Return the [x, y] coordinate for the center point of the cell that contains the specified text.  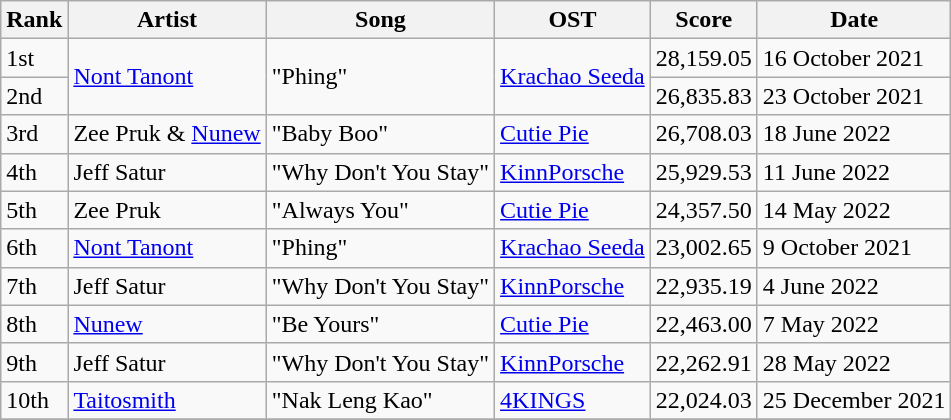
26,708.03 [704, 134]
OST [573, 20]
4KINGS [573, 400]
7th [34, 286]
16 October 2021 [854, 58]
8th [34, 324]
11 June 2022 [854, 172]
3rd [34, 134]
7 May 2022 [854, 324]
Score [704, 20]
23 October 2021 [854, 96]
25 December 2021 [854, 400]
Nunew [167, 324]
10th [34, 400]
22,463.00 [704, 324]
4th [34, 172]
4 June 2022 [854, 286]
18 June 2022 [854, 134]
"Baby Boo" [380, 134]
25,929.53 [704, 172]
28 May 2022 [854, 362]
24,357.50 [704, 210]
2nd [34, 96]
26,835.83 [704, 96]
5th [34, 210]
Zee Pruk [167, 210]
22,262.91 [704, 362]
22,024.03 [704, 400]
9th [34, 362]
1st [34, 58]
"Nak Leng Kao" [380, 400]
Taitosmith [167, 400]
6th [34, 248]
"Always You" [380, 210]
Song [380, 20]
9 October 2021 [854, 248]
22,935.19 [704, 286]
28,159.05 [704, 58]
Artist [167, 20]
14 May 2022 [854, 210]
23,002.65 [704, 248]
"Be Yours" [380, 324]
Date [854, 20]
Rank [34, 20]
Zee Pruk & Nunew [167, 134]
